Scan for the cell matching the given text and deliver its (x, y) coordinate at center. 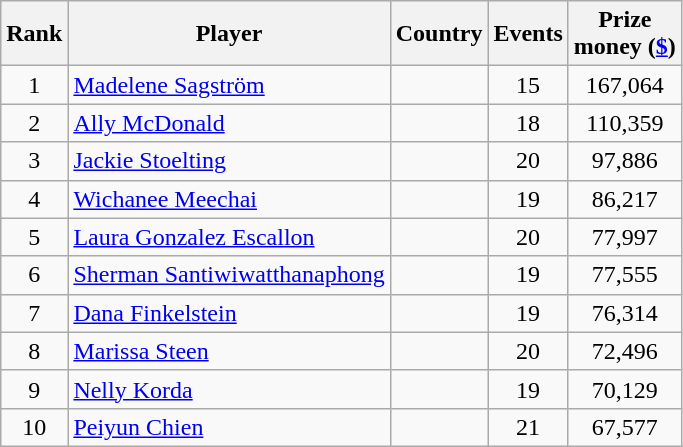
4 (34, 199)
Country (439, 34)
8 (34, 351)
6 (34, 275)
Jackie Stoelting (229, 161)
Marissa Steen (229, 351)
70,129 (624, 389)
Ally McDonald (229, 123)
3 (34, 161)
Peiyun Chien (229, 427)
76,314 (624, 313)
Nelly Korda (229, 389)
167,064 (624, 85)
1 (34, 85)
77,997 (624, 237)
15 (528, 85)
Events (528, 34)
Rank (34, 34)
67,577 (624, 427)
110,359 (624, 123)
Prize money ($) (624, 34)
Dana Finkelstein (229, 313)
5 (34, 237)
7 (34, 313)
86,217 (624, 199)
Laura Gonzalez Escallon (229, 237)
Madelene Sagström (229, 85)
10 (34, 427)
18 (528, 123)
Wichanee Meechai (229, 199)
21 (528, 427)
97,886 (624, 161)
77,555 (624, 275)
72,496 (624, 351)
9 (34, 389)
Player (229, 34)
2 (34, 123)
Sherman Santiwiwatthanaphong (229, 275)
